Pinpoint the cell where the given text exists, returning its [x, y] midpoint coordinate. 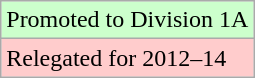
Promoted to Division 1A [128, 20]
Relegated for 2012–14 [128, 58]
